Detect which cell encompasses the target text, then output its [x, y] center coordinate. 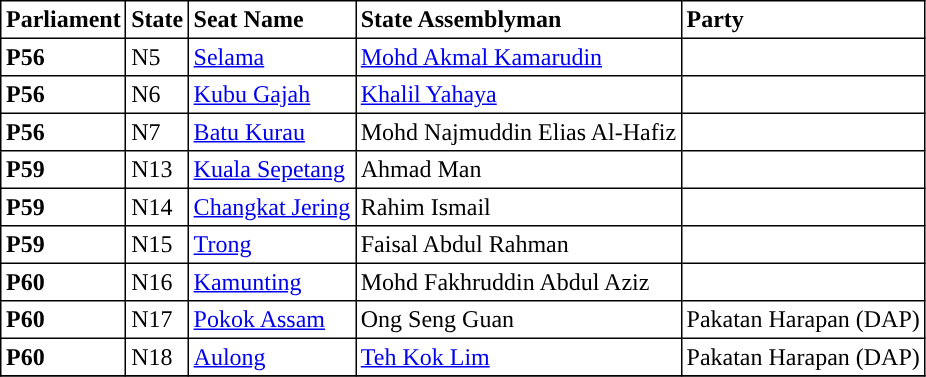
Ong Seng Guan [519, 320]
N17 [157, 320]
Seat Name [272, 20]
Rahim Ismail [519, 207]
Ahmad Man [519, 170]
N13 [157, 170]
N15 [157, 245]
N7 [157, 132]
Changkat Jering [272, 207]
N5 [157, 57]
Selama [272, 57]
Faisal Abdul Rahman [519, 245]
N14 [157, 207]
State [157, 20]
N16 [157, 282]
Mohd Fakhruddin Abdul Aziz [519, 282]
Mohd Akmal Kamarudin [519, 57]
Aulong [272, 357]
Teh Kok Lim [519, 357]
Kubu Gajah [272, 95]
State Assemblyman [519, 20]
Pokok Assam [272, 320]
N18 [157, 357]
Trong [272, 245]
Batu Kurau [272, 132]
Kamunting [272, 282]
Party [803, 20]
Khalil Yahaya [519, 95]
Kuala Sepetang [272, 170]
Mohd Najmuddin Elias Al-Hafiz [519, 132]
N6 [157, 95]
Parliament [64, 20]
